Pinpoint the cell where the given text exists, returning its (X, Y) midpoint coordinate. 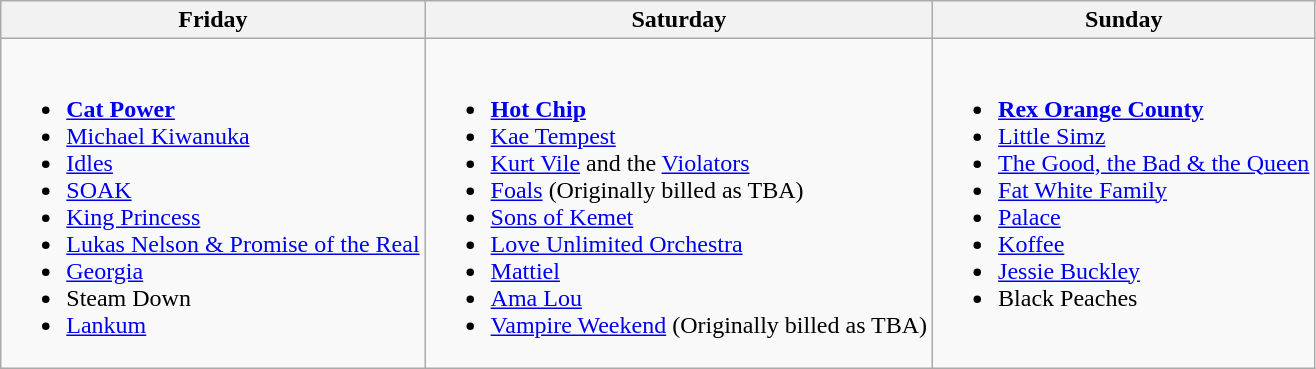
Sunday (1124, 20)
Friday (213, 20)
Saturday (678, 20)
Cat PowerMichael KiwanukaIdlesSOAKKing PrincessLukas Nelson & Promise of the RealGeorgiaSteam DownLankum (213, 204)
Rex Orange CountyLittle SimzThe Good, the Bad & the QueenFat White FamilyPalaceKoffeeJessie BuckleyBlack Peaches (1124, 204)
